Identify which cell holds the provided text, then report its (X, Y) central coordinate. 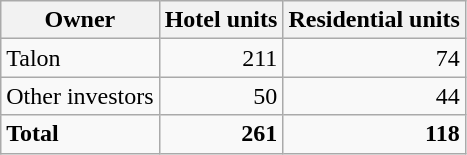
261 (221, 134)
50 (221, 96)
Residential units (374, 20)
Other investors (80, 96)
211 (221, 58)
44 (374, 96)
Owner (80, 20)
74 (374, 58)
Total (80, 134)
Hotel units (221, 20)
118 (374, 134)
Talon (80, 58)
